Identify which cell holds the provided text, then report its (X, Y) central coordinate. 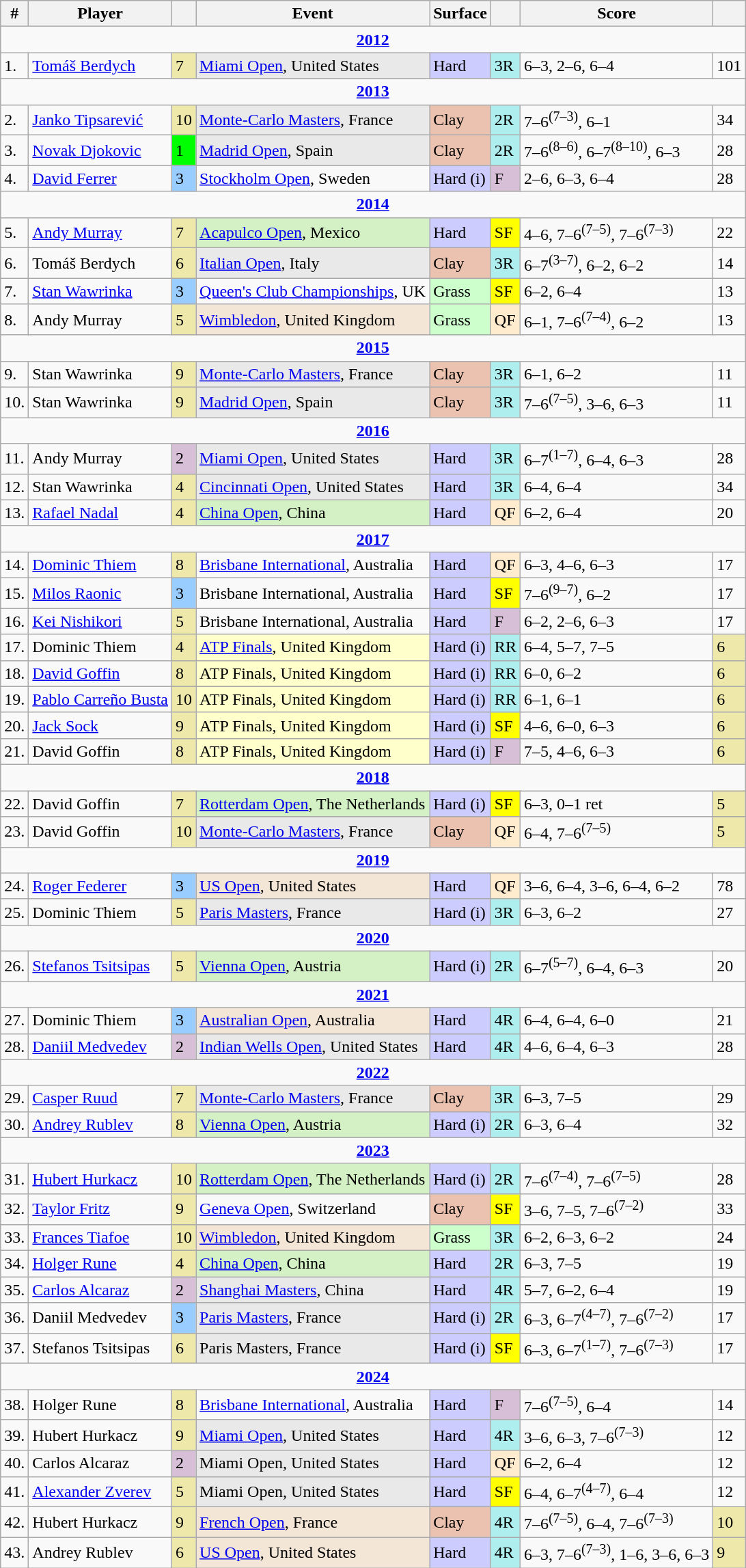
12. (15, 487)
8. (15, 320)
Cincinnati Open, United States (313, 487)
23. (15, 833)
43. (15, 1553)
Roger Federer (100, 886)
6–2, 6–3, 6–2 (616, 1237)
6–4, 6–4, 6–0 (616, 1020)
Kei Nishikori (100, 621)
6–2, 2–6, 6–3 (616, 621)
6–3, 6–2 (616, 912)
7–6(7–5), 3–6, 6–3 (616, 402)
36. (15, 1318)
6–1, 6–2 (616, 374)
4–6, 6–4, 6–3 (616, 1046)
6–1, 7–6(7–4), 6–2 (616, 320)
40. (15, 1463)
5. (15, 232)
Stockholm Open, Sweden (313, 178)
9. (15, 374)
25. (15, 912)
4–6, 6–0, 6–3 (616, 725)
1 (184, 150)
2019 (373, 860)
2018 (373, 777)
34. (15, 1264)
7–5, 4–6, 6–3 (616, 751)
2014 (373, 204)
37. (15, 1348)
6–3, 4–6, 6–3 (616, 565)
78 (730, 886)
6–4, 7–6(7–5) (616, 833)
10. (15, 402)
35. (15, 1290)
33 (730, 1210)
David Ferrer (100, 178)
Shanghai Masters, China (313, 1290)
22. (15, 803)
20. (15, 725)
Acapulco Open, Mexico (313, 232)
42. (15, 1523)
26. (15, 967)
6–3, 6–4 (616, 1124)
French Open, France (313, 1523)
Frances Tiafoe (100, 1237)
101 (730, 66)
Novak Djokovic (100, 150)
Score (616, 14)
7–6(7–5), 6–4 (616, 1405)
28. (15, 1046)
27. (15, 1020)
1. (15, 66)
Pablo Carreño Busta (100, 699)
2016 (373, 431)
Janko Tipsarević (100, 120)
21. (15, 751)
7–6(7–3), 6–1 (616, 120)
6–3, 7–6(7–3), 1–6, 3–6, 6–3 (616, 1553)
7–6(9–7), 6–2 (616, 593)
2020 (373, 938)
Queen's Club Championships, UK (313, 291)
7–6(8–6), 6–7(8–10), 6–3 (616, 150)
39. (15, 1435)
6–7(3–7), 6–2, 6–2 (616, 264)
2021 (373, 995)
4–6, 7–6(7–5), 7–6(7–3) (616, 232)
6–4, 6–4 (616, 487)
17. (15, 647)
6–3, 2–6, 6–4 (616, 66)
2012 (373, 40)
2017 (373, 539)
18. (15, 673)
6–7(5–7), 6–4, 6–3 (616, 967)
2–6, 6–3, 6–4 (616, 178)
Alexander Zverev (100, 1491)
6–3, 0–1 ret (616, 803)
Event (313, 14)
Italian Open, Italy (313, 264)
21 (730, 1020)
22 (730, 232)
Jack Sock (100, 725)
Casper Ruud (100, 1098)
4. (15, 178)
2023 (373, 1150)
16. (15, 621)
Rafael Nadal (100, 513)
6–3, 6–7(4–7), 7–6(7–2) (616, 1318)
2022 (373, 1072)
24. (15, 886)
6–0, 6–2 (616, 673)
3–6, 6–3, 7–6(7–3) (616, 1435)
38. (15, 1405)
6–4, 6–7(4–7), 6–4 (616, 1491)
3. (15, 150)
5–7, 6–2, 6–4 (616, 1290)
30. (15, 1124)
3–6, 7–5, 7–6(7–2) (616, 1210)
Australian Open, Australia (313, 1020)
6–3, 6–7(1–7), 7–6(7–3) (616, 1348)
Player (100, 14)
19. (15, 699)
6–7(1–7), 6–4, 6–3 (616, 459)
7. (15, 291)
13. (15, 513)
3–6, 6–4, 3–6, 6–4, 6–2 (616, 886)
15. (15, 593)
6–1, 6–1 (616, 699)
41. (15, 1491)
7–6(7–5), 6–4, 7–6(7–3) (616, 1523)
Taylor Fritz (100, 1210)
2. (15, 120)
6. (15, 264)
32 (730, 1124)
Indian Wells Open, United States (313, 1046)
Surface (460, 14)
11. (15, 459)
# (15, 14)
Geneva Open, Switzerland (313, 1210)
7–6(7–4), 7–6(7–5) (616, 1178)
31. (15, 1178)
29 (730, 1098)
32. (15, 1210)
27 (730, 912)
2024 (373, 1377)
2015 (373, 348)
6–4, 5–7, 7–5 (616, 647)
29. (15, 1098)
2013 (373, 92)
33. (15, 1237)
14. (15, 565)
Milos Raonic (100, 593)
24 (730, 1237)
